Output the (X, Y) coordinate of the center of the cell containing the given text.  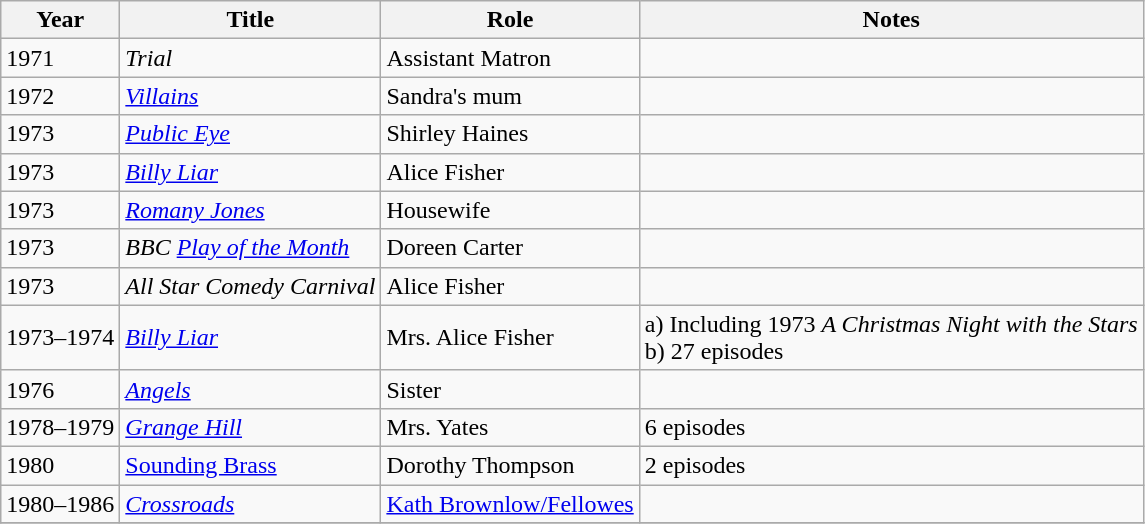
2 episodes (891, 465)
Kath Brownlow/Fellowes (510, 503)
Title (250, 20)
Sandra's mum (510, 96)
Mrs. Yates (510, 427)
a) Including 1973 A Christmas Night with the Starsb) 27 episodes (891, 338)
Housewife (510, 210)
Dorothy Thompson (510, 465)
Year (60, 20)
Public Eye (250, 134)
Sounding Brass (250, 465)
Crossroads (250, 503)
Assistant Matron (510, 58)
Mrs. Alice Fisher (510, 338)
1971 (60, 58)
1973–1974 (60, 338)
Romany Jones (250, 210)
Shirley Haines (510, 134)
Trial (250, 58)
All Star Comedy Carnival (250, 286)
1976 (60, 389)
Role (510, 20)
Sister (510, 389)
6 episodes (891, 427)
1980–1986 (60, 503)
Notes (891, 20)
1980 (60, 465)
Villains (250, 96)
Doreen Carter (510, 248)
Angels (250, 389)
1978–1979 (60, 427)
BBC Play of the Month (250, 248)
Grange Hill (250, 427)
1972 (60, 96)
